From the cell containing the given text, extract its center point as [X, Y] coordinate. 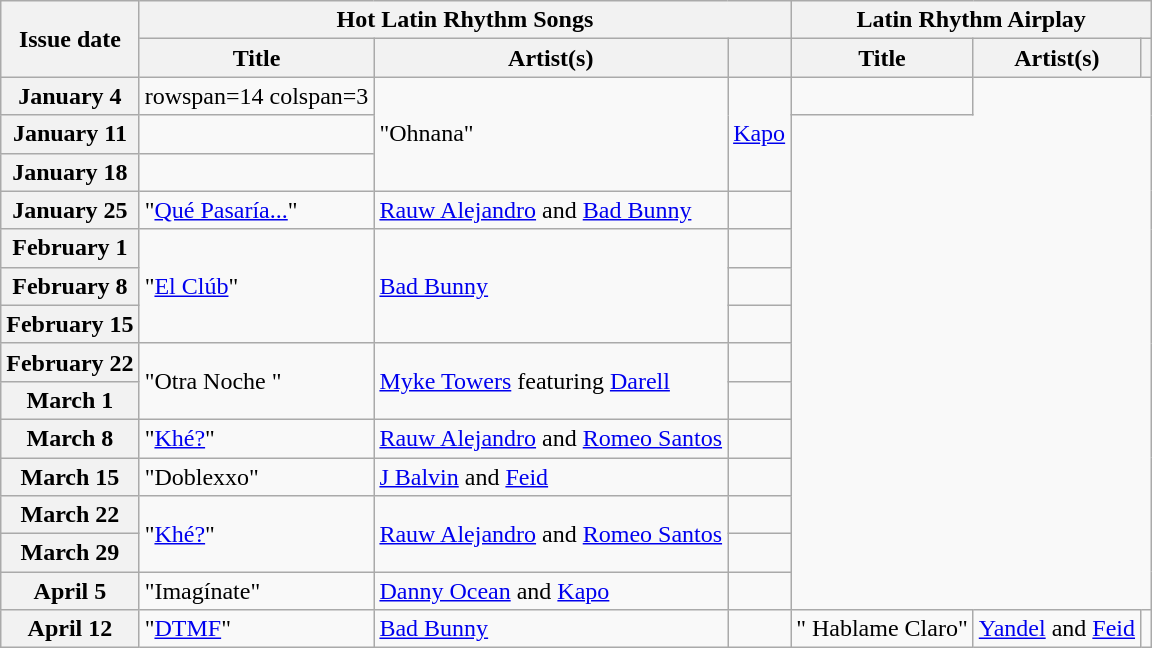
"Ohnana" [551, 134]
March 15 [70, 477]
February 15 [70, 324]
January 18 [70, 172]
"Qué Pasaría..." [256, 210]
Latin Rhythm Airplay [972, 20]
Myke Towers featuring Darell [551, 381]
Hot Latin Rhythm Songs [465, 20]
March 1 [70, 400]
J Balvin and Feid [551, 477]
Danny Ocean and Kapo [551, 591]
January 11 [70, 134]
"Doblexxo" [256, 477]
April 5 [70, 591]
"Imagínate" [256, 591]
"DTMF" [256, 629]
January 25 [70, 210]
Issue date [70, 39]
March 22 [70, 515]
March 29 [70, 553]
rowspan=14 colspan=3 [256, 96]
"Otra Noche " [256, 381]
" Hablame Claro" [882, 629]
Yandel and Feid [1056, 629]
February 8 [70, 286]
April 12 [70, 629]
Kapo [760, 134]
March 8 [70, 438]
February 1 [70, 248]
February 22 [70, 362]
"El Clúb" [256, 286]
January 4 [70, 96]
Rauw Alejandro and Bad Bunny [551, 210]
